Determine the [X, Y] coordinate at the center of the cell enclosing the given text.  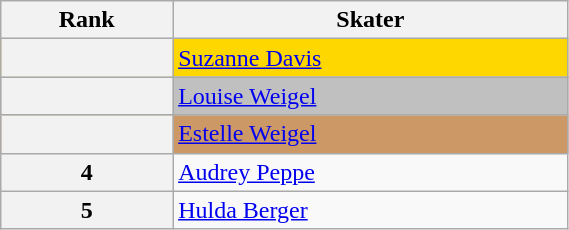
Hulda Berger [370, 210]
Suzanne Davis [370, 58]
Louise Weigel [370, 96]
4 [87, 172]
Rank [87, 20]
5 [87, 210]
Audrey Peppe [370, 172]
Skater [370, 20]
Estelle Weigel [370, 134]
